Detect which cell encompasses the target text, then output its [x, y] center coordinate. 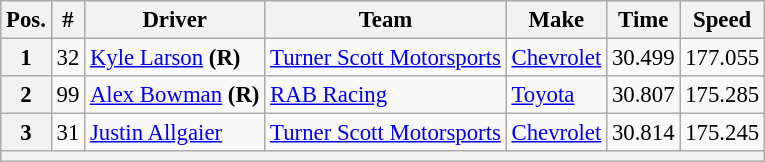
30.499 [644, 58]
175.285 [722, 95]
30.814 [644, 133]
Team [386, 20]
175.245 [722, 133]
Toyota [556, 95]
31 [68, 133]
2 [26, 95]
Make [556, 20]
Justin Allgaier [175, 133]
Alex Bowman (R) [175, 95]
RAB Racing [386, 95]
177.055 [722, 58]
# [68, 20]
32 [68, 58]
Kyle Larson (R) [175, 58]
Driver [175, 20]
Time [644, 20]
30.807 [644, 95]
Speed [722, 20]
3 [26, 133]
99 [68, 95]
Pos. [26, 20]
1 [26, 58]
